Scan for the cell matching the given text and deliver its (x, y) coordinate at center. 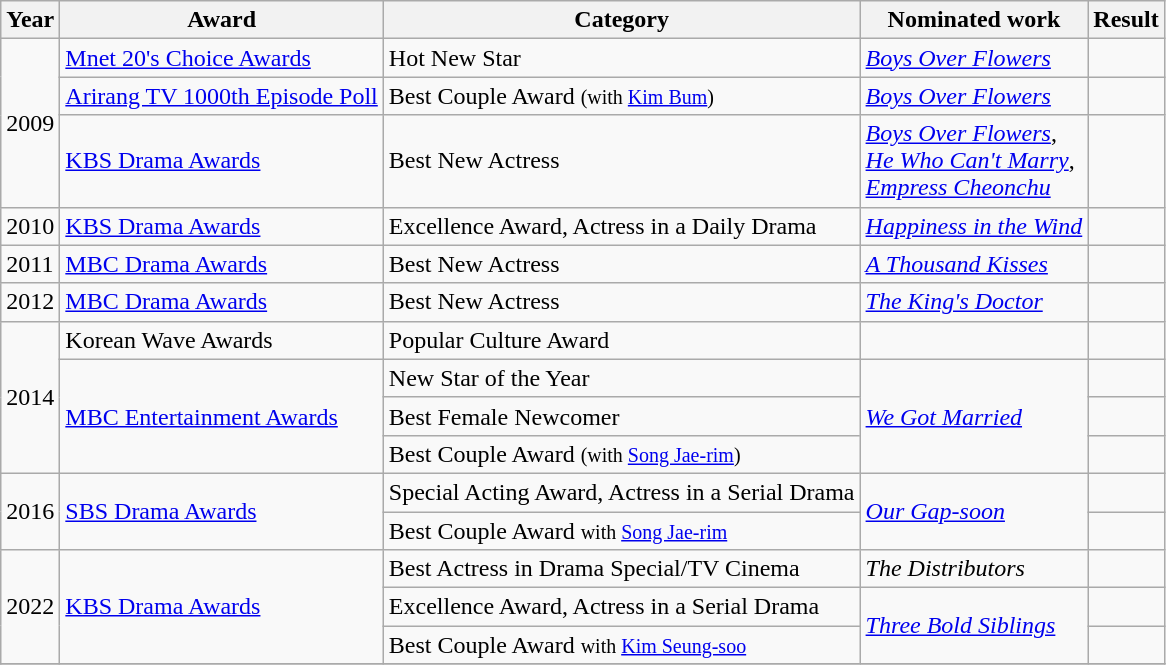
The Distributors (974, 569)
Hot New Star (622, 58)
Boys Over Flowers, He Who Can't Marry, Empress Cheonchu (974, 161)
2012 (30, 302)
Nominated work (974, 20)
2016 (30, 511)
2014 (30, 397)
Korean Wave Awards (222, 340)
Best Couple Award (with Kim Bum) (622, 96)
Excellence Award, Actress in a Serial Drama (622, 607)
Special Acting Award, Actress in a Serial Drama (622, 492)
2022 (30, 607)
Our Gap-soon (974, 511)
2011 (30, 264)
New Star of the Year (622, 378)
Category (622, 20)
Arirang TV 1000th Episode Poll (222, 96)
We Got Married (974, 416)
SBS Drama Awards (222, 511)
Best Couple Award with Kim Seung-soo (622, 645)
Year (30, 20)
Popular Culture Award (622, 340)
Best Actress in Drama Special/TV Cinema (622, 569)
2009 (30, 123)
A Thousand Kisses (974, 264)
MBC Entertainment Awards (222, 416)
Best Couple Award (with Song Jae-rim) (622, 454)
Excellence Award, Actress in a Daily Drama (622, 226)
Mnet 20's Choice Awards (222, 58)
Award (222, 20)
Three Bold Siblings (974, 626)
2010 (30, 226)
Best Couple Award with Song Jae-rim (622, 531)
Result (1126, 20)
Best Female Newcomer (622, 416)
The King's Doctor (974, 302)
Happiness in the Wind (974, 226)
